Search for the cell housing the specified text and yield its [X, Y] center coordinate. 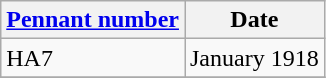
Pennant number [93, 20]
Date [254, 20]
January 1918 [254, 58]
HA7 [93, 58]
